Capture the cell that displays the provided text and extract its [X, Y] central coordinate. 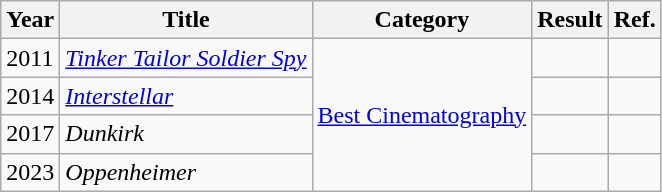
Best Cinematography [422, 115]
Category [422, 20]
Dunkirk [186, 134]
Result [570, 20]
2014 [30, 96]
2011 [30, 58]
Interstellar [186, 96]
2023 [30, 172]
Oppenheimer [186, 172]
Year [30, 20]
Ref. [634, 20]
Title [186, 20]
2017 [30, 134]
Tinker Tailor Soldier Spy [186, 58]
